Identify which cell holds the provided text, then report its [x, y] central coordinate. 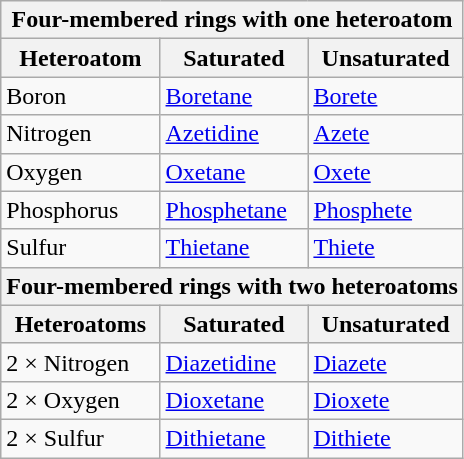
Boron [80, 96]
Phosphorus [80, 210]
Sulfur [80, 248]
Borete [386, 96]
2 × Sulfur [80, 438]
Dioxete [386, 400]
Boretane [234, 96]
Diazetidine [234, 362]
Thietane [234, 248]
Nitrogen [80, 134]
Four-membered rings with two heteroatoms [232, 286]
Oxetane [234, 172]
Oxete [386, 172]
Heteroatom [80, 58]
Phosphete [386, 210]
Thiete [386, 248]
Diazete [386, 362]
Dithiete [386, 438]
Azete [386, 134]
Phosphetane [234, 210]
2 × Nitrogen [80, 362]
Heteroatoms [80, 324]
Dioxetane [234, 400]
Dithietane [234, 438]
Four-membered rings with one heteroatom [232, 20]
2 × Oxygen [80, 400]
Oxygen [80, 172]
Azetidine [234, 134]
